For the text-containing cell, return its midpoint in [x, y] coordinate format. 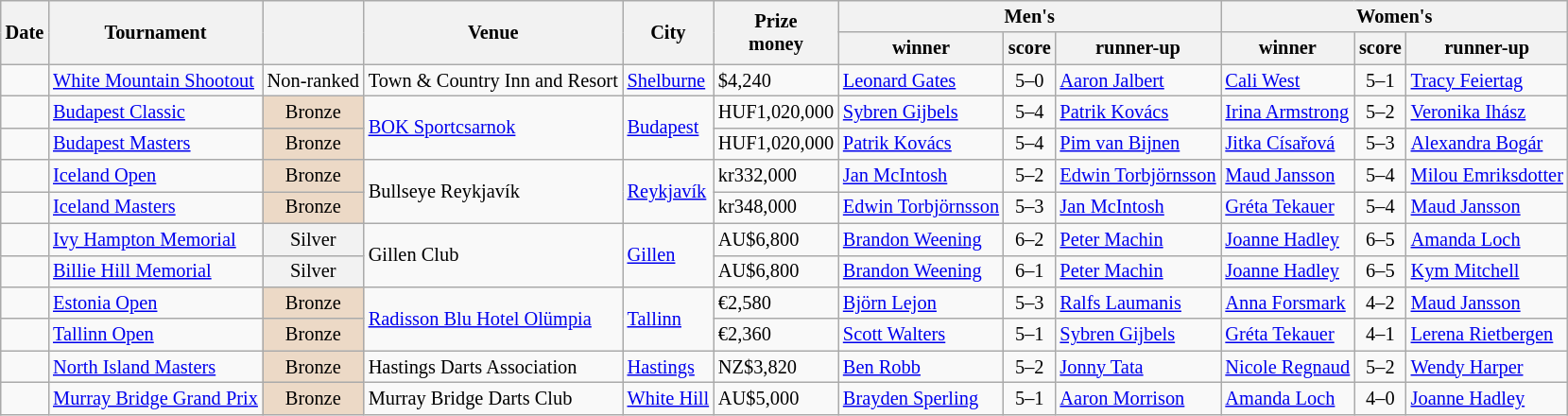
Irina Armstrong [1288, 112]
White Hill [668, 398]
AU$5,000 [776, 398]
City [668, 32]
4–2 [1380, 303]
Reykjavík [668, 191]
Date [25, 32]
€2,360 [776, 335]
Men's [1030, 16]
Estonia Open [155, 303]
White Mountain Shootout [155, 80]
5–0 [1030, 80]
Wendy Harper [1488, 367]
Ben Robb [921, 367]
Milou Emriksdotter [1488, 176]
Bullseye Reykjavík [493, 191]
Ivy Hampton Memorial [155, 239]
Budapest Classic [155, 112]
Veronika Ihász [1488, 112]
Budapest [668, 127]
Björn Lejon [921, 303]
Lerena Rietbergen [1488, 335]
Gillen [668, 255]
Tracy Feiertag [1488, 80]
Tallinn [668, 318]
Iceland Masters [155, 207]
Tallinn Open [155, 335]
Tournament [155, 32]
4–1 [1380, 335]
Iceland Open [155, 176]
Prizemoney [776, 32]
€2,580 [776, 303]
$4,240 [776, 80]
Hastings [668, 367]
kr348,000 [776, 207]
Anna Forsmark [1288, 303]
6–1 [1030, 271]
Murray Bridge Darts Club [493, 398]
Women's [1395, 16]
BOK Sportcsarnok [493, 127]
Cali West [1288, 80]
Radisson Blu Hotel Olümpia [493, 318]
Hastings Darts Association [493, 367]
Kym Mitchell [1488, 271]
Pim van Bijnen [1138, 144]
NZ$3,820 [776, 367]
Scott Walters [921, 335]
Ralfs Laumanis [1138, 303]
Nicole Regnaud [1288, 367]
kr332,000 [776, 176]
Gillen Club [493, 255]
Non-ranked [314, 80]
Leonard Gates [921, 80]
Aaron Jalbert [1138, 80]
Murray Bridge Grand Prix [155, 398]
Jonny Tata [1138, 367]
4–0 [1380, 398]
Jitka Císařová [1288, 144]
Billie Hill Memorial [155, 271]
Venue [493, 32]
Shelburne [668, 80]
Alexandra Bogár [1488, 144]
North Island Masters [155, 367]
6–2 [1030, 239]
Budapest Masters [155, 144]
Aaron Morrison [1138, 398]
Town & Country Inn and Resort [493, 80]
Brayden Sperling [921, 398]
